Scan for the cell matching the given text and deliver its (X, Y) coordinate at center. 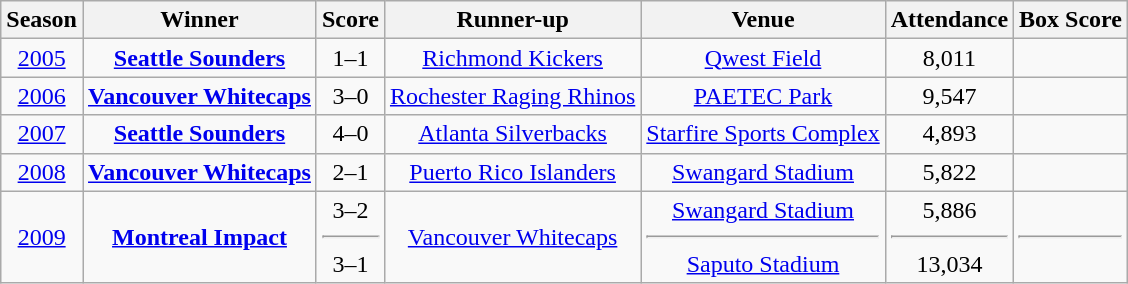
Richmond Kickers (512, 58)
4,893 (949, 134)
Rochester Raging Rhinos (512, 96)
8,011 (949, 58)
2005 (42, 58)
2008 (42, 172)
Starfire Sports Complex (763, 134)
Attendance (949, 20)
Montreal Impact (199, 237)
Venue (763, 20)
4–0 (350, 134)
Score (350, 20)
Runner-up (512, 20)
5,822 (949, 172)
5,88613,034 (949, 237)
3–23–1 (350, 237)
2–1 (350, 172)
Season (42, 20)
Winner (199, 20)
Puerto Rico Islanders (512, 172)
3–0 (350, 96)
Swangard StadiumSaputo Stadium (763, 237)
1–1 (350, 58)
2007 (42, 134)
9,547 (949, 96)
2009 (42, 237)
2006 (42, 96)
Swangard Stadium (763, 172)
PAETEC Park (763, 96)
Box Score (1071, 20)
Atlanta Silverbacks (512, 134)
Qwest Field (763, 58)
